Output the (x, y) coordinate of the center of the cell containing the given text.  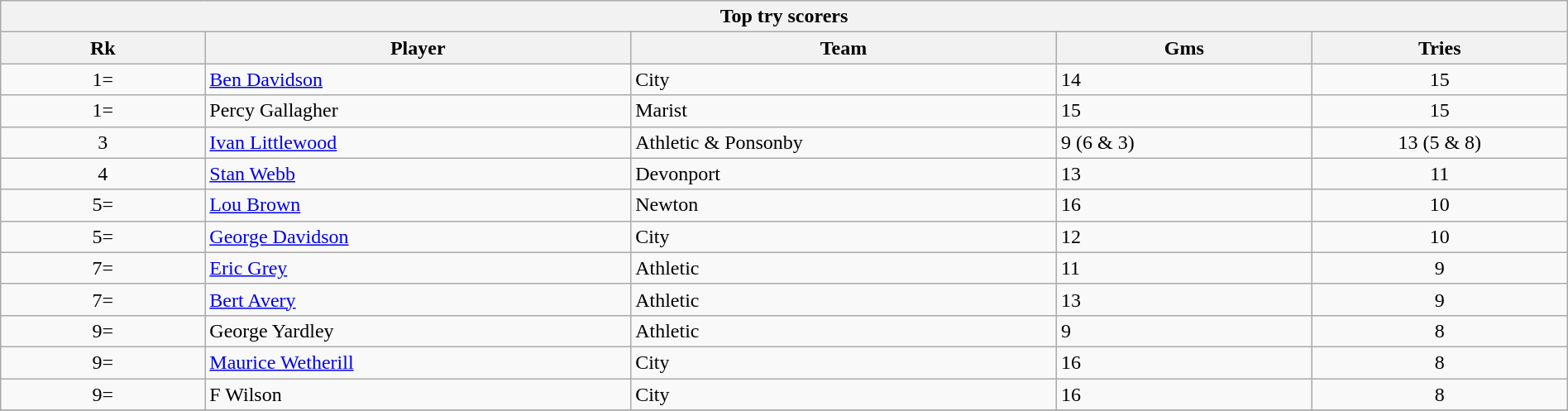
Bert Avery (418, 299)
Athletic & Ponsonby (844, 142)
Marist (844, 111)
Maurice Wetherill (418, 362)
Newton (844, 205)
Rk (103, 48)
13 (5 & 8) (1439, 142)
Gms (1184, 48)
Top try scorers (784, 17)
14 (1184, 79)
12 (1184, 237)
3 (103, 142)
Ben Davidson (418, 79)
Stan Webb (418, 174)
Devonport (844, 174)
George Davidson (418, 237)
Lou Brown (418, 205)
4 (103, 174)
George Yardley (418, 331)
Ivan Littlewood (418, 142)
F Wilson (418, 394)
Player (418, 48)
Eric Grey (418, 268)
Percy Gallagher (418, 111)
Team (844, 48)
9 (6 & 3) (1184, 142)
Tries (1439, 48)
